Locate the cell with the specified text and output its (X, Y) center coordinate. 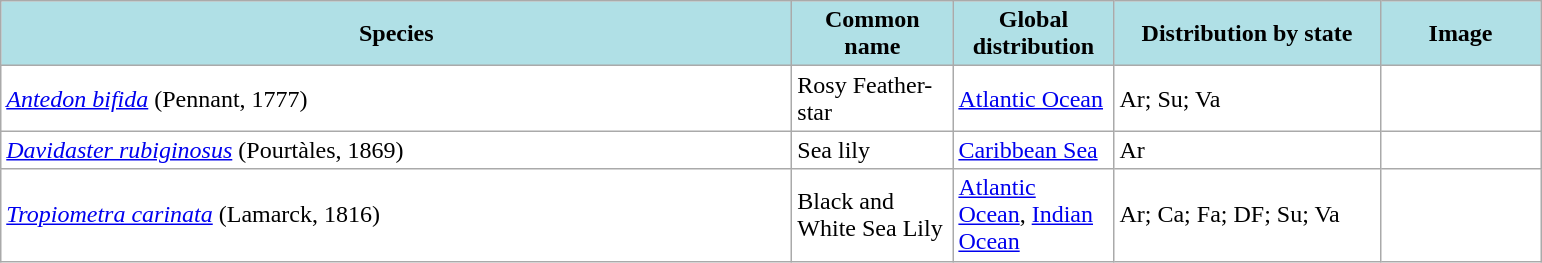
Ar; Ca; Fa; DF; Su; Va (1247, 215)
Atlantic Ocean (1034, 98)
Common name (872, 34)
Species (396, 34)
Rosy Feather-star (872, 98)
Black and White Sea Lily (872, 215)
Distribution by state (1247, 34)
Davidaster rubiginosus (Pourtàles, 1869) (396, 150)
Image (1460, 34)
Antedon bifida (Pennant, 1777) (396, 98)
Tropiometra carinata (Lamarck, 1816) (396, 215)
Atlantic Ocean, Indian Ocean (1034, 215)
Global distribution (1034, 34)
Ar (1247, 150)
Sea lily (872, 150)
Caribbean Sea (1034, 150)
Ar; Su; Va (1247, 98)
